Extract the [X, Y] coordinate from the center of the cell holding the provided text.  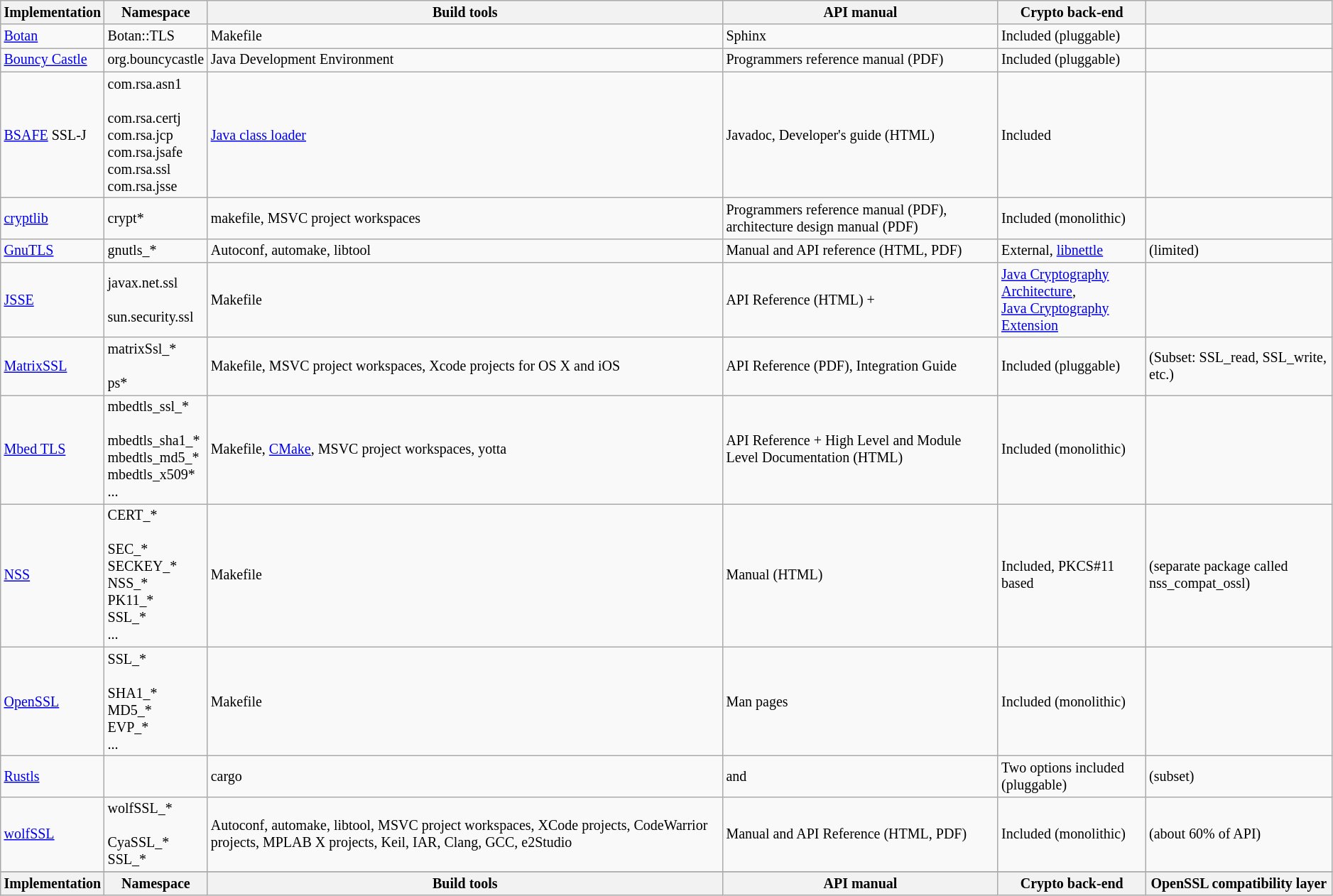
API Reference + High Level and Module Level Documentation (HTML) [861, 450]
Autoconf, automake, libtool [465, 250]
Autoconf, automake, libtool, MSVC project workspaces, XCode projects, CodeWarrior projects, MPLAB X projects, Keil, IAR, Clang, GCC, e2Studio [465, 835]
OpenSSL compatibility layer [1239, 883]
Botan [53, 37]
Makefile, CMake, MSVC project workspaces, yotta [465, 450]
Included, PKCS#11 based [1072, 575]
crypt* [156, 219]
(separate package called nss_compat_ossl) [1239, 575]
JSSE [53, 300]
wolfSSL [53, 835]
Manual and API Reference (HTML, PDF) [861, 835]
MatrixSSL [53, 366]
Manual (HTML) [861, 575]
and [861, 777]
org.bouncycastle [156, 60]
Programmers reference manual (PDF), architecture design manual (PDF) [861, 219]
NSS [53, 575]
Manual and API reference (HTML, PDF) [861, 250]
GnuTLS [53, 250]
Mbed TLS [53, 450]
javax.net.sslsun.security.ssl [156, 300]
mbedtls_ssl_*mbedtls_sha1_* mbedtls_md5_* mbedtls_x509* ... [156, 450]
(Subset: SSL_read, SSL_write, etc.) [1239, 366]
cryptlib [53, 219]
Makefile, MSVC project workspaces, Xcode projects for OS X and iOS [465, 366]
Javadoc, Developer's guide (HTML) [861, 135]
Botan::TLS [156, 37]
SSL_*SHA1_* MD5_* EVP_* ... [156, 701]
External, libnettle [1072, 250]
Java Cryptography Architecture,Java Cryptography Extension [1072, 300]
Bouncy Castle [53, 60]
Programmers reference manual (PDF) [861, 60]
Java class loader [465, 135]
(about 60% of API) [1239, 835]
OpenSSL [53, 701]
API Reference (HTML) + [861, 300]
Java Development Environment [465, 60]
Sphinx [861, 37]
matrixSsl_*ps* [156, 366]
CERT_*SEC_* SECKEY_* NSS_* PK11_* SSL_* ... [156, 575]
(limited) [1239, 250]
gnutls_* [156, 250]
cargo [465, 777]
BSAFE SSL-J [53, 135]
makefile, MSVC project workspaces [465, 219]
API Reference (PDF), Integration Guide [861, 366]
wolfSSL_*CyaSSL_* SSL_* [156, 835]
Rustls [53, 777]
Included [1072, 135]
Two options included (pluggable) [1072, 777]
Man pages [861, 701]
com.rsa.asn1com.rsa.certj com.rsa.jcp com.rsa.jsafe com.rsa.ssl com.rsa.jsse [156, 135]
(subset) [1239, 777]
